Provide the (x, y) coordinate of the cell's center where the given text is located.  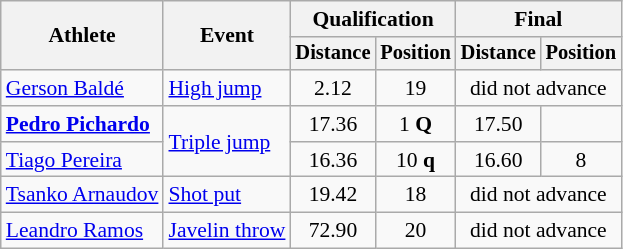
Shot put (226, 195)
Tiago Pereira (82, 160)
10 q (415, 160)
Leandro Ramos (82, 231)
18 (415, 195)
2.12 (332, 88)
Athlete (82, 36)
Javelin throw (226, 231)
72.90 (332, 231)
1 Q (415, 124)
Final (538, 19)
Qualification (372, 19)
Event (226, 36)
8 (581, 160)
High jump (226, 88)
Pedro Pichardo (82, 124)
Gerson Baldé (82, 88)
16.36 (332, 160)
17.50 (498, 124)
Tsanko Arnaudov (82, 195)
19.42 (332, 195)
16.60 (498, 160)
Triple jump (226, 142)
20 (415, 231)
19 (415, 88)
17.36 (332, 124)
